Identify which cell holds the provided text, then report its [x, y] central coordinate. 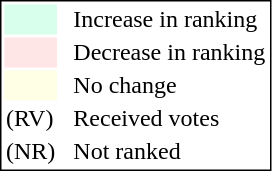
Increase in ranking [170, 19]
(RV) [30, 119]
(NR) [30, 151]
Received votes [170, 119]
Not ranked [170, 151]
Decrease in ranking [170, 53]
No change [170, 85]
